Extract the (X, Y) coordinate from the center of the cell holding the provided text.  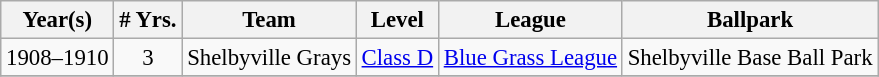
Team (269, 20)
Blue Grass League (530, 58)
Level (397, 20)
Ballpark (750, 20)
# Yrs. (148, 20)
1908–1910 (58, 58)
League (530, 20)
Shelbyville Base Ball Park (750, 58)
Class D (397, 58)
Shelbyville Grays (269, 58)
Year(s) (58, 20)
3 (148, 58)
